Locate the cell with the specified text and output its (x, y) center coordinate. 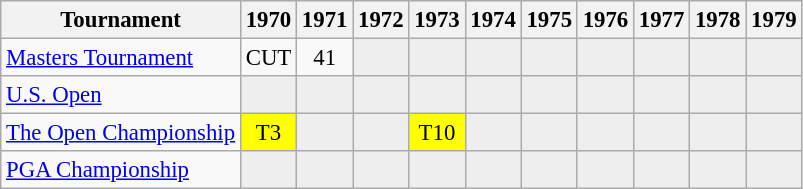
T3 (268, 133)
1978 (718, 20)
1973 (437, 20)
PGA Championship (121, 170)
Tournament (121, 20)
1972 (381, 20)
Masters Tournament (121, 58)
The Open Championship (121, 133)
1976 (605, 20)
CUT (268, 58)
1971 (325, 20)
41 (325, 58)
1975 (549, 20)
U.S. Open (121, 95)
1970 (268, 20)
1974 (493, 20)
T10 (437, 133)
1977 (661, 20)
1979 (774, 20)
